Provide the [X, Y] coordinate of the cell's center where the given text is located.  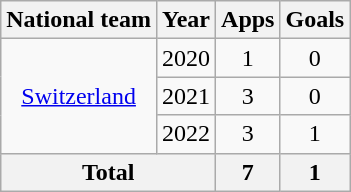
Apps [248, 20]
2022 [186, 134]
Total [108, 172]
Switzerland [79, 96]
7 [248, 172]
Goals [315, 20]
2021 [186, 96]
National team [79, 20]
2020 [186, 58]
Year [186, 20]
